For the text-containing cell, return its midpoint in (X, Y) coordinate format. 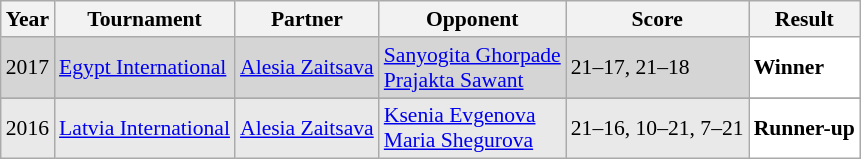
Runner-up (804, 128)
Result (804, 19)
Opponent (472, 19)
Score (658, 19)
Year (28, 19)
Latvia International (144, 128)
Tournament (144, 19)
2017 (28, 68)
Winner (804, 68)
Egypt International (144, 68)
Partner (307, 19)
Sanyogita Ghorpade Prajakta Sawant (472, 68)
Ksenia Evgenova Maria Shegurova (472, 128)
2016 (28, 128)
21–17, 21–18 (658, 68)
21–16, 10–21, 7–21 (658, 128)
